Provide the [X, Y] coordinate of the cell's center where the given text is located.  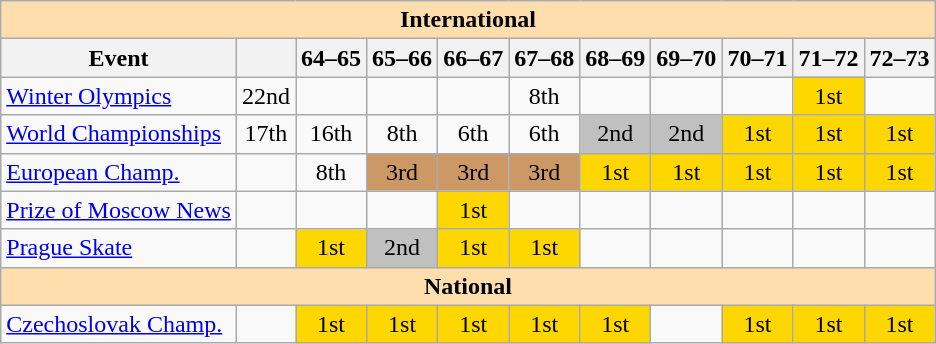
Czechoslovak Champ. [119, 324]
68–69 [616, 58]
69–70 [686, 58]
17th [266, 134]
World Championships [119, 134]
64–65 [332, 58]
Prague Skate [119, 248]
Winter Olympics [119, 96]
65–66 [402, 58]
70–71 [758, 58]
European Champ. [119, 172]
Event [119, 58]
67–68 [544, 58]
16th [332, 134]
71–72 [828, 58]
72–73 [900, 58]
22nd [266, 96]
66–67 [474, 58]
Prize of Moscow News [119, 210]
International [468, 20]
National [468, 286]
